Locate the cell with the specified text and output its [x, y] center coordinate. 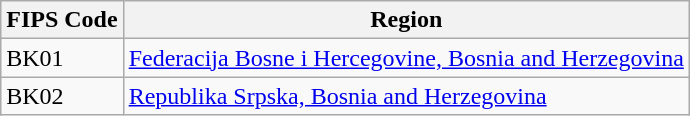
Region [406, 20]
Federacija Bosne i Hercegovine, Bosnia and Herzegovina [406, 58]
BK01 [62, 58]
FIPS Code [62, 20]
BK02 [62, 96]
Republika Srpska, Bosnia and Herzegovina [406, 96]
